Search for the cell housing the specified text and yield its (x, y) center coordinate. 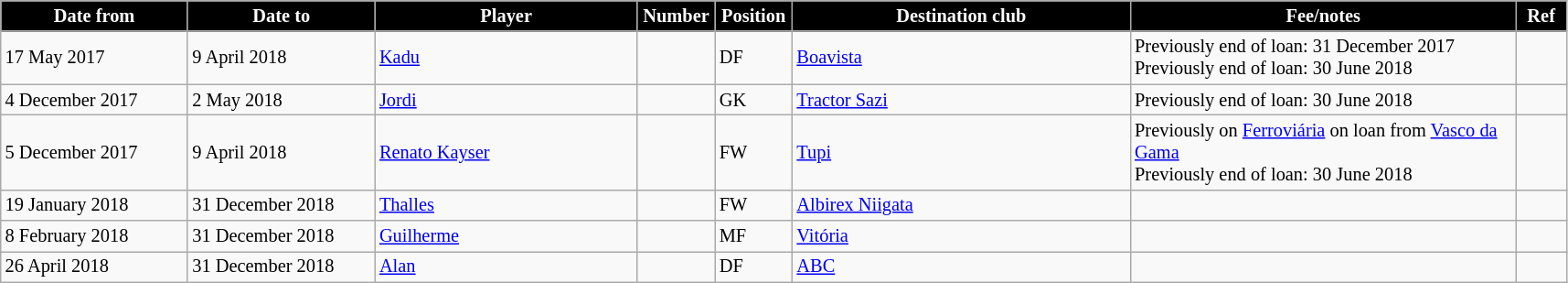
Alan (507, 267)
Tractor Sazi (962, 100)
Date from (95, 16)
ABC (962, 267)
Albirex Niigata (962, 205)
Thalles (507, 205)
Renato Kayser (507, 152)
Position (753, 16)
GK (753, 100)
MF (753, 236)
5 December 2017 (95, 152)
Previously end of loan: 30 June 2018 (1323, 100)
Ref (1541, 16)
Previously on Ferroviária on loan from Vasco da GamaPreviously end of loan: 30 June 2018 (1323, 152)
4 December 2017 (95, 100)
Destination club (962, 16)
Boavista (962, 58)
8 February 2018 (95, 236)
26 April 2018 (95, 267)
Previously end of loan: 31 December 2017Previously end of loan: 30 June 2018 (1323, 58)
Fee/notes (1323, 16)
Player (507, 16)
17 May 2017 (95, 58)
19 January 2018 (95, 205)
Jordi (507, 100)
Tupi (962, 152)
Guilherme (507, 236)
Vitória (962, 236)
Number (677, 16)
2 May 2018 (282, 100)
Date to (282, 16)
Kadu (507, 58)
